Detect which cell encompasses the target text, then output its (X, Y) center coordinate. 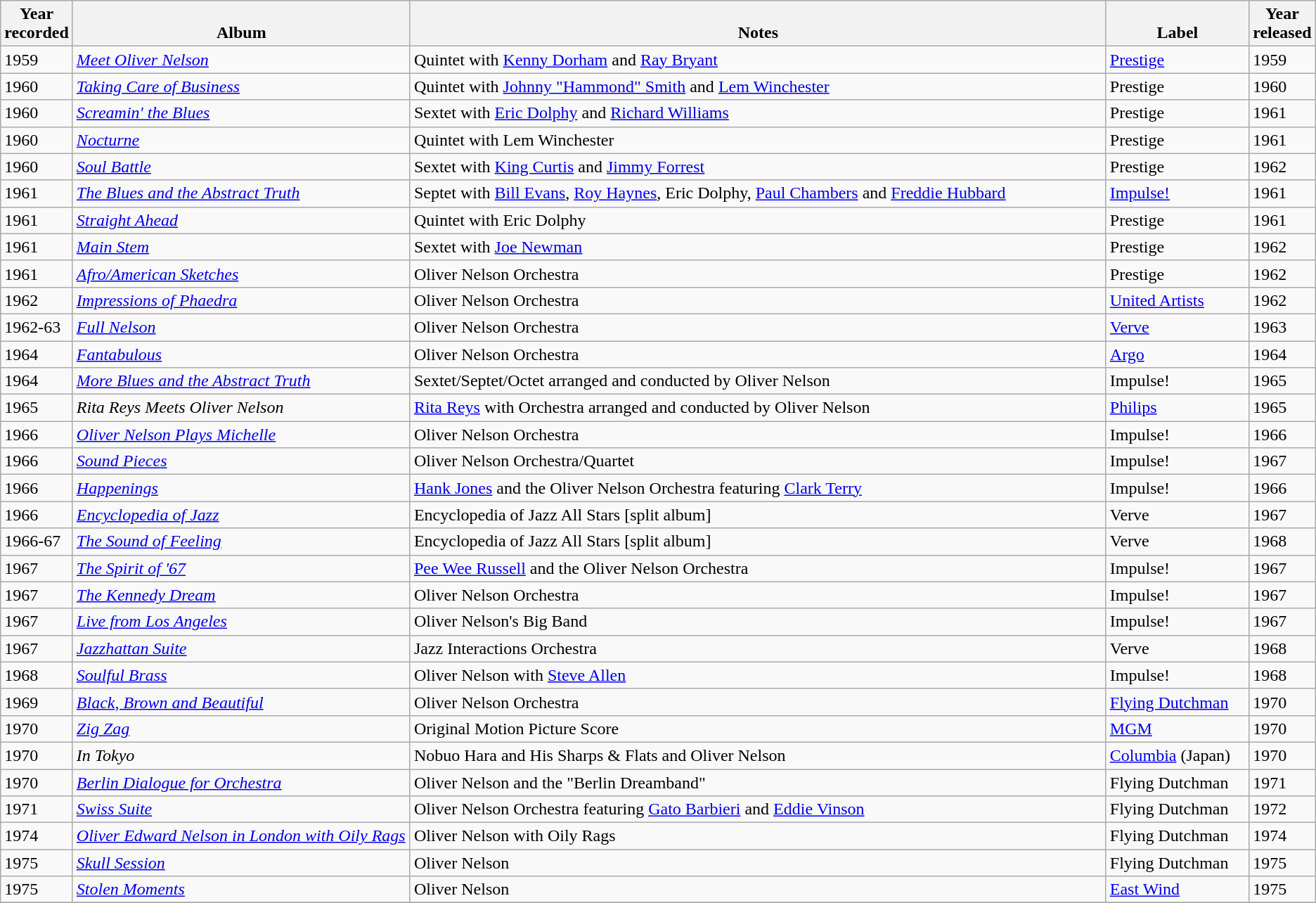
Oliver Edward Nelson in London with Oily Rags (241, 836)
The Sound of Feeling (241, 542)
Oliver Nelson with Oily Rags (758, 836)
Sextet with King Curtis and Jimmy Forrest (758, 167)
Sextet/Septet/Octet arranged and conducted by Oliver Nelson (758, 381)
1963 (1282, 327)
Jazzhattan Suite (241, 648)
Pee Wee Russell and the Oliver Nelson Orchestra (758, 568)
Black, Brown and Beautiful (241, 702)
Oliver Nelson's Big Band (758, 622)
Philips (1177, 408)
Jazz Interactions Orchestra (758, 648)
Quintet with Johnny "Hammond" Smith and Lem Winchester (758, 87)
Year recorded (37, 24)
Hank Jones and the Oliver Nelson Orchestra featuring Clark Terry (758, 488)
Skull Session (241, 863)
Oliver Nelson Orchestra/Quartet (758, 461)
Year released (1282, 24)
1972 (1282, 809)
Afro/American Sketches (241, 274)
United Artists (1177, 300)
Berlin Dialogue for Orchestra (241, 783)
In Tokyo (241, 755)
1969 (37, 702)
Oliver Nelson and the "Berlin Dreamband" (758, 783)
Oliver Nelson Orchestra featuring Gato Barbieri and Eddie Vinson (758, 809)
Stolen Moments (241, 890)
Impressions of Phaedra (241, 300)
1962-63 (37, 327)
Rita Reys with Orchestra arranged and conducted by Oliver Nelson (758, 408)
Sextet with Joe Newman (758, 247)
Oliver Nelson Plays Michelle (241, 435)
Meet Oliver Nelson (241, 60)
Septet with Bill Evans, Roy Haynes, Eric Dolphy, Paul Chambers and Freddie Hubbard (758, 193)
The Kennedy Dream (241, 595)
Nocturne (241, 140)
Oliver Nelson with Steve Allen (758, 675)
Soul Battle (241, 167)
Straight Ahead (241, 220)
Sound Pieces (241, 461)
Encyclopedia of Jazz (241, 515)
Label (1177, 24)
The Blues and the Abstract Truth (241, 193)
Notes (758, 24)
Nobuo Hara and His Sharps & Flats and Oliver Nelson (758, 755)
Quintet with Eric Dolphy (758, 220)
MGM (1177, 729)
Original Motion Picture Score (758, 729)
Live from Los Angeles (241, 622)
Full Nelson (241, 327)
Fantabulous (241, 354)
Soulful Brass (241, 675)
Album (241, 24)
East Wind (1177, 890)
Main Stem (241, 247)
Argo (1177, 354)
Quintet with Kenny Dorham and Ray Bryant (758, 60)
Swiss Suite (241, 809)
Screamin' the Blues (241, 113)
Zig Zag (241, 729)
Happenings (241, 488)
Quintet with Lem Winchester (758, 140)
Columbia (Japan) (1177, 755)
Taking Care of Business (241, 87)
Sextet with Eric Dolphy and Richard Williams (758, 113)
Rita Reys Meets Oliver Nelson (241, 408)
More Blues and the Abstract Truth (241, 381)
1966-67 (37, 542)
The Spirit of '67 (241, 568)
